Determine the (x, y) coordinate at the center of the cell enclosing the given text.  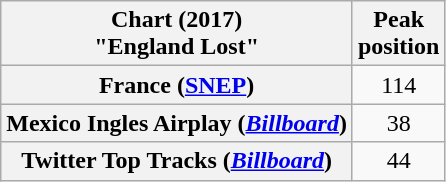
Peak position (398, 34)
114 (398, 85)
Mexico Ingles Airplay (Billboard) (177, 123)
38 (398, 123)
44 (398, 161)
Twitter Top Tracks (Billboard) (177, 161)
France (SNEP) (177, 85)
Chart (2017)"England Lost" (177, 34)
